Determine the (X, Y) coordinate at the center of the cell enclosing the given text.  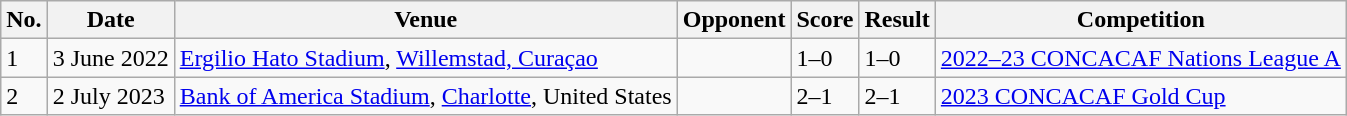
Venue (426, 20)
2022–23 CONCACAF Nations League A (1140, 58)
Date (110, 20)
1 (24, 58)
Competition (1140, 20)
No. (24, 20)
2 July 2023 (110, 96)
Ergilio Hato Stadium, Willemstad, Curaçao (426, 58)
Result (897, 20)
2 (24, 96)
2023 CONCACAF Gold Cup (1140, 96)
Score (825, 20)
3 June 2022 (110, 58)
Opponent (734, 20)
Bank of America Stadium, Charlotte, United States (426, 96)
